Output the (x, y) coordinate of the center of the cell containing the given text.  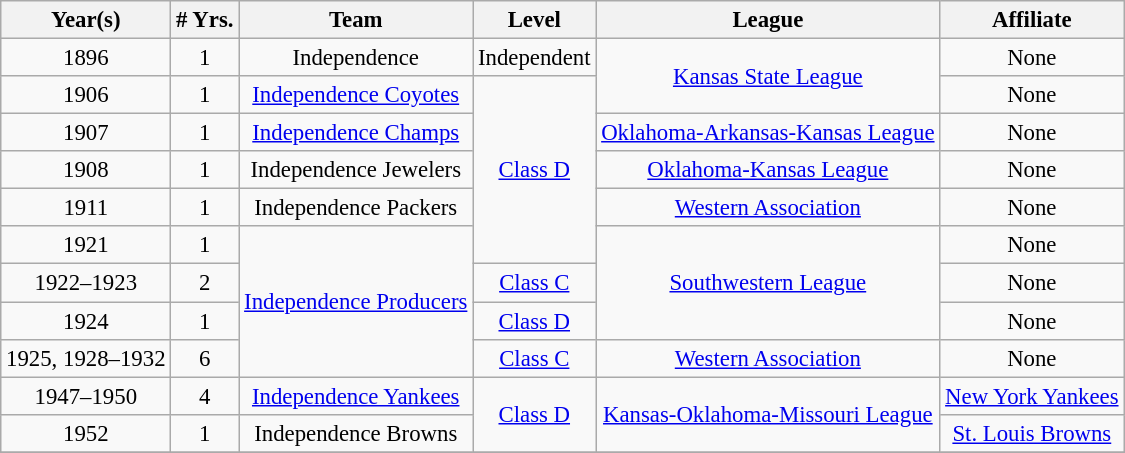
1952 (86, 433)
Independence Jewelers (356, 170)
Independence Packers (356, 208)
Independence Coyotes (356, 95)
Level (534, 20)
Affiliate (1032, 20)
4 (205, 396)
Kansas State League (768, 76)
1906 (86, 95)
Team (356, 20)
Independent (534, 58)
St. Louis Browns (1032, 433)
6 (205, 358)
1911 (86, 208)
Kansas-Oklahoma-Missouri League (768, 414)
1947–1950 (86, 396)
Independence Champs (356, 133)
2 (205, 283)
New York Yankees (1032, 396)
Year(s) (86, 20)
1922–1923 (86, 283)
1908 (86, 170)
1896 (86, 58)
Oklahoma-Arkansas-Kansas League (768, 133)
1925, 1928–1932 (86, 358)
Independence Yankees (356, 396)
1924 (86, 321)
Oklahoma-Kansas League (768, 170)
Independence Browns (356, 433)
Southwestern League (768, 282)
1921 (86, 245)
League (768, 20)
1907 (86, 133)
Independence (356, 58)
Independence Producers (356, 301)
# Yrs. (205, 20)
